Extract the (X, Y) coordinate from the center of the cell holding the provided text.  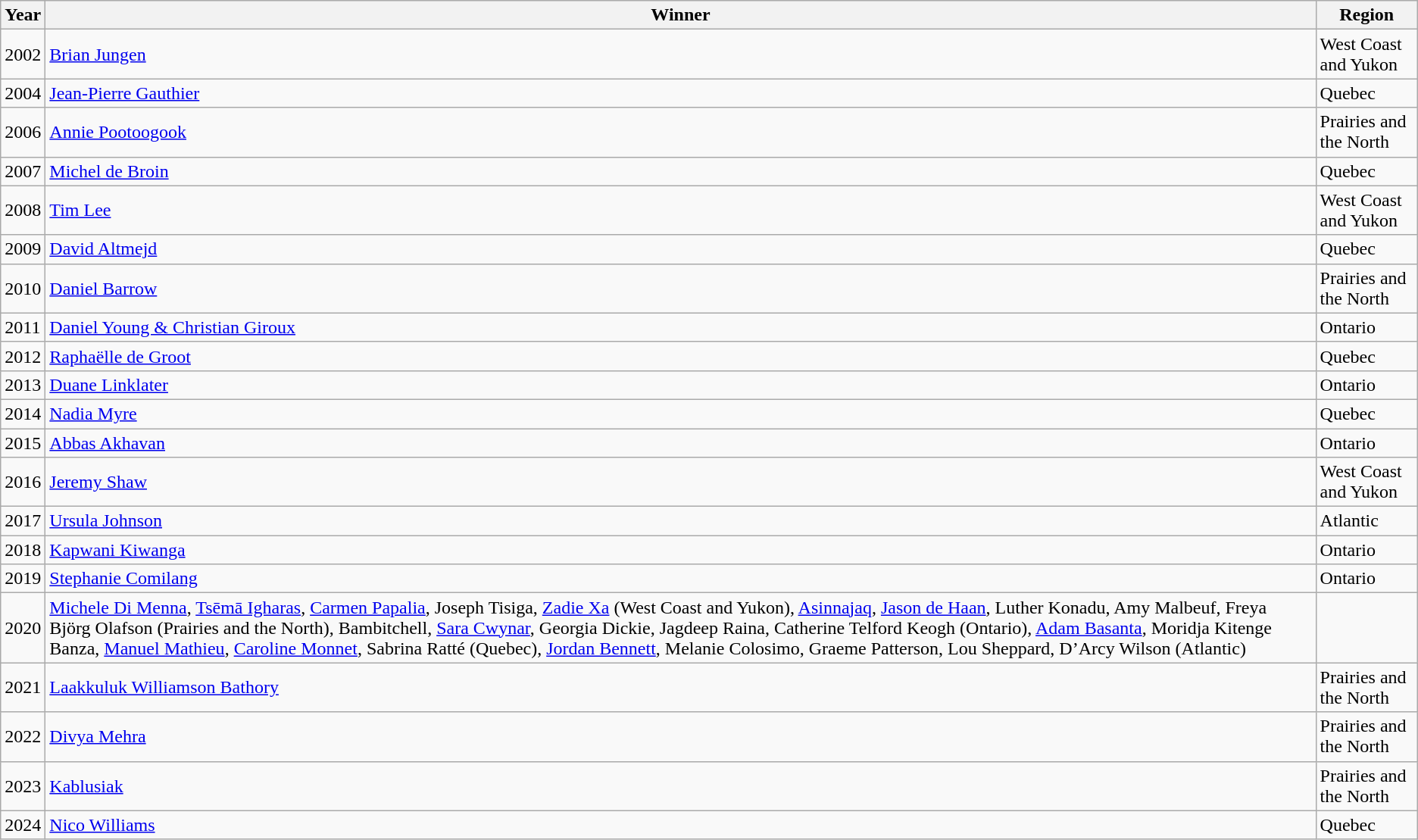
Brian Jungen (680, 55)
Stephanie Comilang (680, 579)
Laakkuluk Williamson Bathory (680, 688)
Abbas Akhavan (680, 443)
2008 (23, 211)
2015 (23, 443)
Jeremy Shaw (680, 482)
2007 (23, 171)
Atlantic (1366, 521)
2017 (23, 521)
2013 (23, 385)
2018 (23, 550)
Ursula Johnson (680, 521)
Nico Williams (680, 825)
Winner (680, 15)
2002 (23, 55)
Tim Lee (680, 211)
2024 (23, 825)
Divya Mehra (680, 736)
2014 (23, 414)
2009 (23, 249)
2012 (23, 356)
2023 (23, 786)
2016 (23, 482)
2021 (23, 688)
Annie Pootoogook (680, 132)
Raphaëlle de Groot (680, 356)
2020 (23, 628)
2019 (23, 579)
Daniel Barrow (680, 288)
2022 (23, 736)
2010 (23, 288)
Jean-Pierre Gauthier (680, 93)
2006 (23, 132)
Region (1366, 15)
Duane Linklater (680, 385)
Kapwani Kiwanga (680, 550)
Daniel Young & Christian Giroux (680, 327)
David Altmejd (680, 249)
2004 (23, 93)
Michel de Broin (680, 171)
Nadia Myre (680, 414)
Kablusiak (680, 786)
Year (23, 15)
2011 (23, 327)
